Extract the [X, Y] coordinate from the center of the cell holding the provided text.  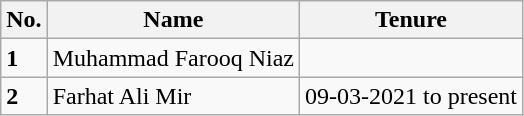
Tenure [412, 20]
2 [24, 96]
Farhat Ali Mir [173, 96]
09-03-2021 to present [412, 96]
1 [24, 58]
Name [173, 20]
No. [24, 20]
Muhammad Farooq Niaz [173, 58]
